Find where the given text appears and provide that cell's center as [X, Y] coordinate. 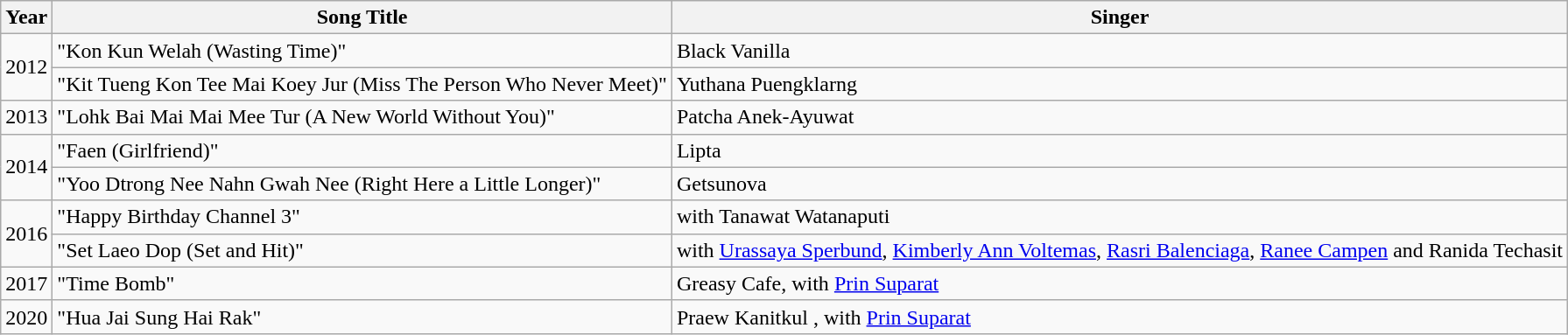
Praew Kanitkul , with Prin Suparat [1119, 317]
Year [26, 17]
Black Vanilla [1119, 51]
2012 [26, 67]
Yuthana Puengklarng [1119, 84]
Getsunova [1119, 184]
"Kon Kun Welah (Wasting Time)" [362, 51]
2017 [26, 283]
2016 [26, 234]
Lipta [1119, 150]
Singer [1119, 17]
Patcha Anek-Ayuwat [1119, 117]
"Time Bomb" [362, 283]
Greasy Cafe, with Prin Suparat [1119, 283]
Song Title [362, 17]
"Hua Jai Sung Hai Rak" [362, 317]
2014 [26, 167]
2013 [26, 117]
"Kit Tueng Kon Tee Mai Koey Jur (Miss The Person Who Never Meet)" [362, 84]
"Lohk Bai Mai Mai Mee Tur (A New World Without You)" [362, 117]
"Faen (Girlfriend)" [362, 150]
"Happy Birthday Channel 3" [362, 217]
with Tanawat Watanaputi [1119, 217]
2020 [26, 317]
with Urassaya Sperbund, Kimberly Ann Voltemas, Rasri Balenciaga, Ranee Campen and Ranida Techasit [1119, 250]
"Set Laeo Dop (Set and Hit)" [362, 250]
"Yoo Dtrong Nee Nahn Gwah Nee (Right Here a Little Longer)" [362, 184]
